From the cell containing the given text, extract its center point as (x, y) coordinate. 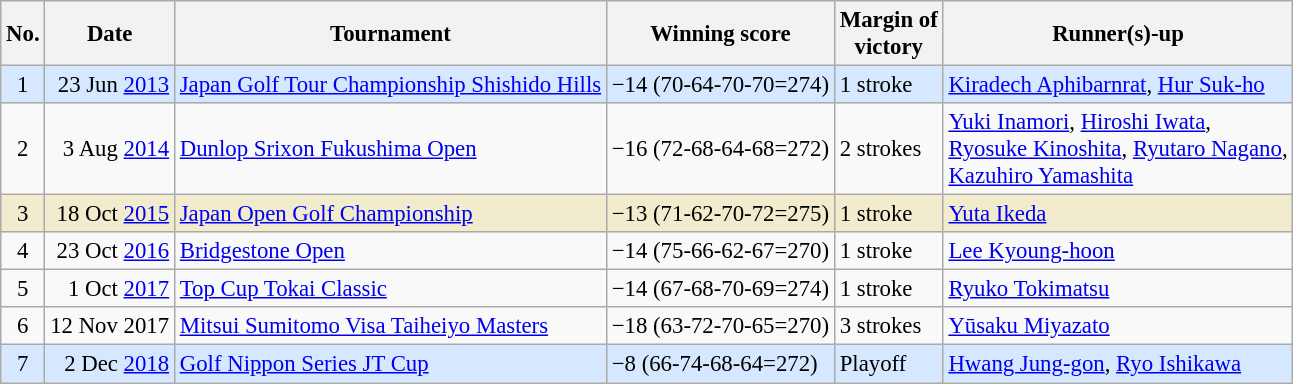
23 Oct 2016 (110, 251)
−14 (75-66-62-67=270) (720, 251)
−14 (70-64-70-70=274) (720, 85)
18 Oct 2015 (110, 214)
1 Oct 2017 (110, 289)
−18 (63-72-70-65=270) (720, 327)
2 strokes (888, 149)
1 (23, 85)
−8 (66-74-68-64=272) (720, 364)
2 Dec 2018 (110, 364)
3 (23, 214)
12 Nov 2017 (110, 327)
Golf Nippon Series JT Cup (390, 364)
Yuta Ikeda (1118, 214)
Yuki Inamori, Hiroshi Iwata, Ryosuke Kinoshita, Ryutaro Nagano, Kazuhiro Yamashita (1118, 149)
−13 (71-62-70-72=275) (720, 214)
Ryuko Tokimatsu (1118, 289)
Dunlop Srixon Fukushima Open (390, 149)
Mitsui Sumitomo Visa Taiheiyo Masters (390, 327)
Margin ofvictory (888, 34)
4 (23, 251)
Japan Golf Tour Championship Shishido Hills (390, 85)
Tournament (390, 34)
3 Aug 2014 (110, 149)
Japan Open Golf Championship (390, 214)
Bridgestone Open (390, 251)
−14 (67-68-70-69=274) (720, 289)
No. (23, 34)
Hwang Jung-gon, Ryo Ishikawa (1118, 364)
3 strokes (888, 327)
7 (23, 364)
23 Jun 2013 (110, 85)
Yūsaku Miyazato (1118, 327)
Top Cup Tokai Classic (390, 289)
Runner(s)-up (1118, 34)
Kiradech Aphibarnrat, Hur Suk-ho (1118, 85)
Lee Kyoung-hoon (1118, 251)
2 (23, 149)
5 (23, 289)
−16 (72-68-64-68=272) (720, 149)
Playoff (888, 364)
6 (23, 327)
Date (110, 34)
Winning score (720, 34)
